Locate the cell with the specified text and output its [x, y] center coordinate. 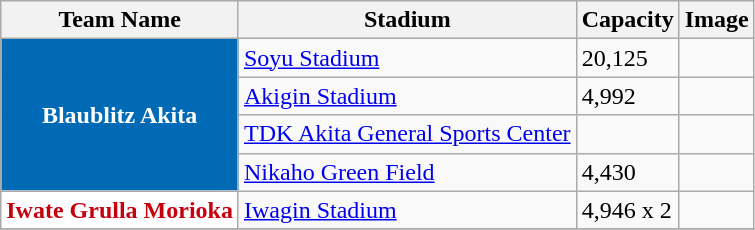
Iwagin Stadium [407, 210]
Team Name [120, 20]
20,125 [628, 58]
Iwate Grulla Morioka [120, 210]
Capacity [628, 20]
Image [716, 20]
Soyu Stadium [407, 58]
Blaublitz Akita [120, 115]
4,946 x 2 [628, 210]
4,430 [628, 172]
4,992 [628, 96]
Stadium [407, 20]
Akigin Stadium [407, 96]
TDK Akita General Sports Center [407, 134]
Nikaho Green Field [407, 172]
